Provide the [x, y] coordinate of the cell's center where the given text is located.  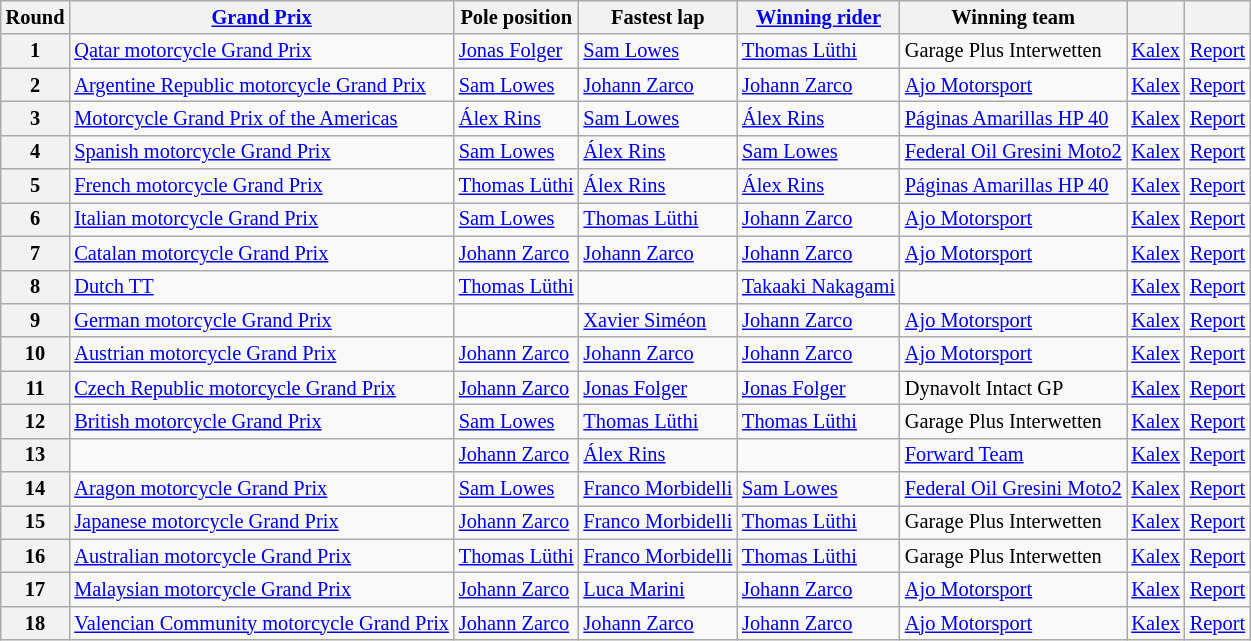
7 [36, 253]
British motorcycle Grand Prix [262, 421]
Spanish motorcycle Grand Prix [262, 152]
Valencian Community motorcycle Grand Prix [262, 623]
Argentine Republic motorcycle Grand Prix [262, 85]
9 [36, 320]
4 [36, 152]
18 [36, 623]
Catalan motorcycle Grand Prix [262, 253]
3 [36, 118]
11 [36, 388]
Qatar motorcycle Grand Prix [262, 51]
Motorcycle Grand Prix of the Americas [262, 118]
Austrian motorcycle Grand Prix [262, 354]
Takaaki Nakagami [818, 287]
German motorcycle Grand Prix [262, 320]
Italian motorcycle Grand Prix [262, 219]
Dutch TT [262, 287]
2 [36, 85]
13 [36, 455]
17 [36, 589]
Australian motorcycle Grand Prix [262, 556]
Fastest lap [658, 17]
12 [36, 421]
Winning rider [818, 17]
5 [36, 186]
Xavier Siméon [658, 320]
Japanese motorcycle Grand Prix [262, 522]
Round [36, 17]
Dynavolt Intact GP [1014, 388]
Luca Marini [658, 589]
16 [36, 556]
14 [36, 489]
Grand Prix [262, 17]
Winning team [1014, 17]
Pole position [516, 17]
Forward Team [1014, 455]
6 [36, 219]
1 [36, 51]
Aragon motorcycle Grand Prix [262, 489]
Czech Republic motorcycle Grand Prix [262, 388]
10 [36, 354]
15 [36, 522]
French motorcycle Grand Prix [262, 186]
Malaysian motorcycle Grand Prix [262, 589]
8 [36, 287]
